For the text-containing cell, return its midpoint in [x, y] coordinate format. 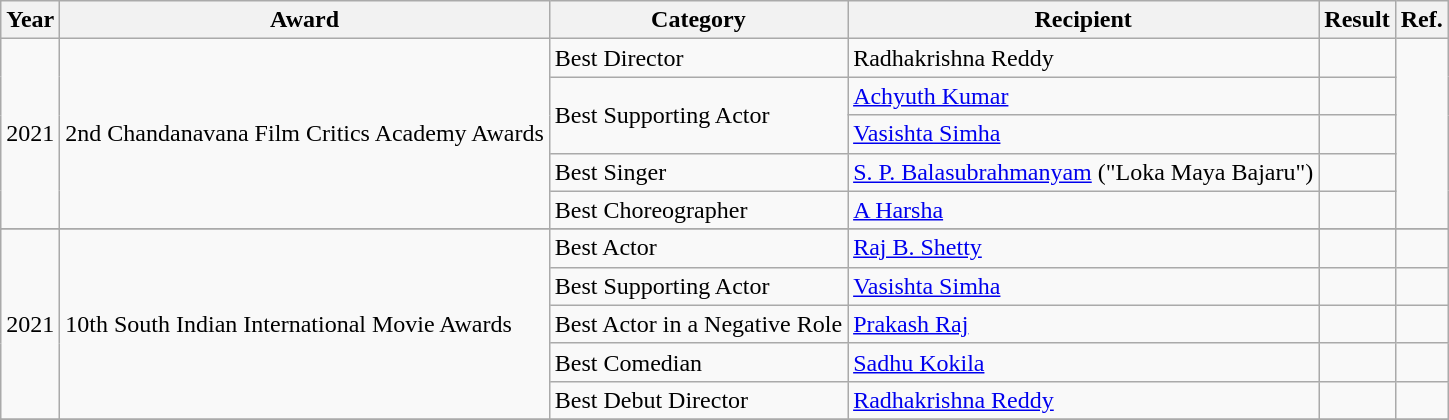
Result [1357, 20]
Best Actor in a Negative Role [698, 324]
10th South Indian International Movie Awards [304, 324]
Best Director [698, 58]
Best Choreographer [698, 210]
Best Debut Director [698, 400]
Best Comedian [698, 362]
Category [698, 20]
Sadhu Kokila [1084, 362]
Ref. [1422, 20]
Raj B. Shetty [1084, 248]
Best Actor [698, 248]
Prakash Raj [1084, 324]
A Harsha [1084, 210]
2nd Chandanavana Film Critics Academy Awards [304, 134]
Year [30, 20]
S. P. Balasubrahmanyam ("Loka Maya Bajaru") [1084, 172]
Achyuth Kumar [1084, 96]
Recipient [1084, 20]
Award [304, 20]
Best Singer [698, 172]
